Scan for the cell matching the given text and deliver its [X, Y] coordinate at center. 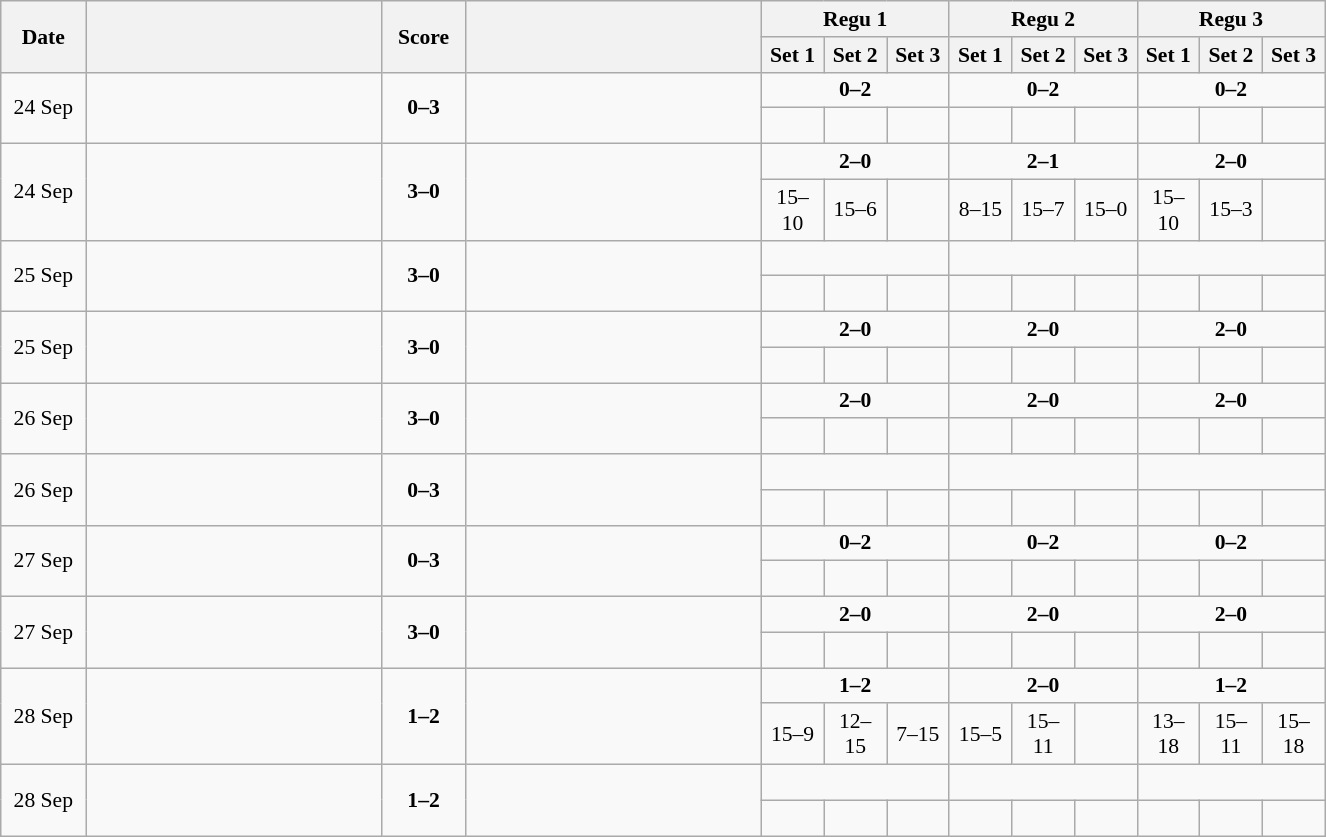
Regu 3 [1231, 19]
15–0 [1106, 210]
Score [424, 36]
15–9 [792, 734]
Regu 2 [1043, 19]
15–7 [1044, 210]
Date [44, 36]
7–15 [918, 734]
13–18 [1168, 734]
Regu 1 [855, 19]
15–6 [856, 210]
2–1 [1043, 162]
15–18 [1294, 734]
15–5 [980, 734]
8–15 [980, 210]
12–15 [856, 734]
15–3 [1232, 210]
